Scan for the cell matching the given text and deliver its (x, y) coordinate at center. 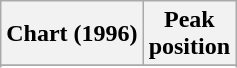
Peakposition (189, 34)
Chart (1996) (72, 34)
